Output the [X, Y] coordinate of the center of the cell containing the given text.  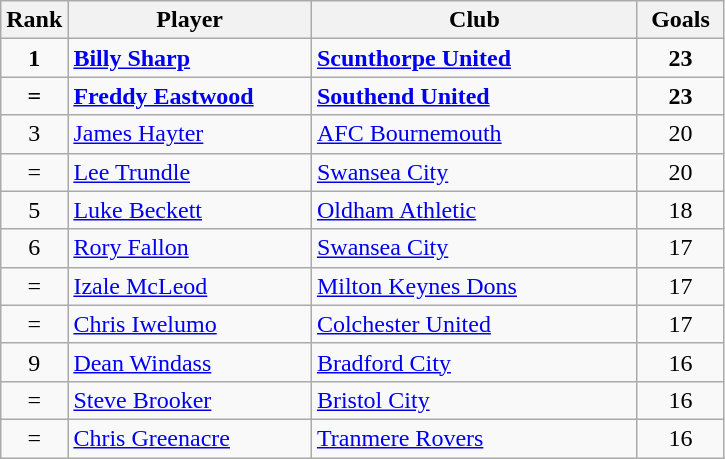
Rank [34, 20]
1 [34, 58]
Freddy Eastwood [190, 96]
Billy Sharp [190, 58]
Player [190, 20]
Chris Greenacre [190, 438]
Scunthorpe United [474, 58]
Lee Trundle [190, 172]
Southend United [474, 96]
AFC Bournemouth [474, 134]
Luke Beckett [190, 210]
6 [34, 248]
Bradford City [474, 362]
9 [34, 362]
18 [680, 210]
Izale McLeod [190, 286]
Goals [680, 20]
Steve Brooker [190, 400]
3 [34, 134]
Oldham Athletic [474, 210]
Rory Fallon [190, 248]
Chris Iwelumo [190, 324]
Colchester United [474, 324]
Tranmere Rovers [474, 438]
Dean Windass [190, 362]
5 [34, 210]
Bristol City [474, 400]
Club [474, 20]
James Hayter [190, 134]
Milton Keynes Dons [474, 286]
